For the text-containing cell, return its midpoint in [x, y] coordinate format. 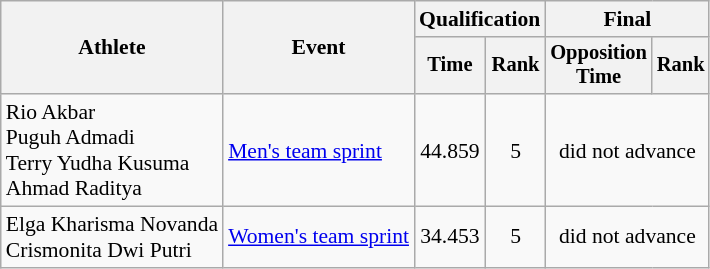
Final [627, 19]
Event [318, 48]
Elga Kharisma NovandaCrismonita Dwi Putri [112, 238]
Qualification [480, 19]
OppositionTime [598, 66]
34.453 [450, 238]
Athlete [112, 48]
Women's team sprint [318, 238]
Men's team sprint [318, 150]
Rio AkbarPuguh AdmadiTerry Yudha KusumaAhmad Raditya [112, 150]
Time [450, 66]
44.859 [450, 150]
